Pinpoint the cell where the given text exists, returning its (x, y) midpoint coordinate. 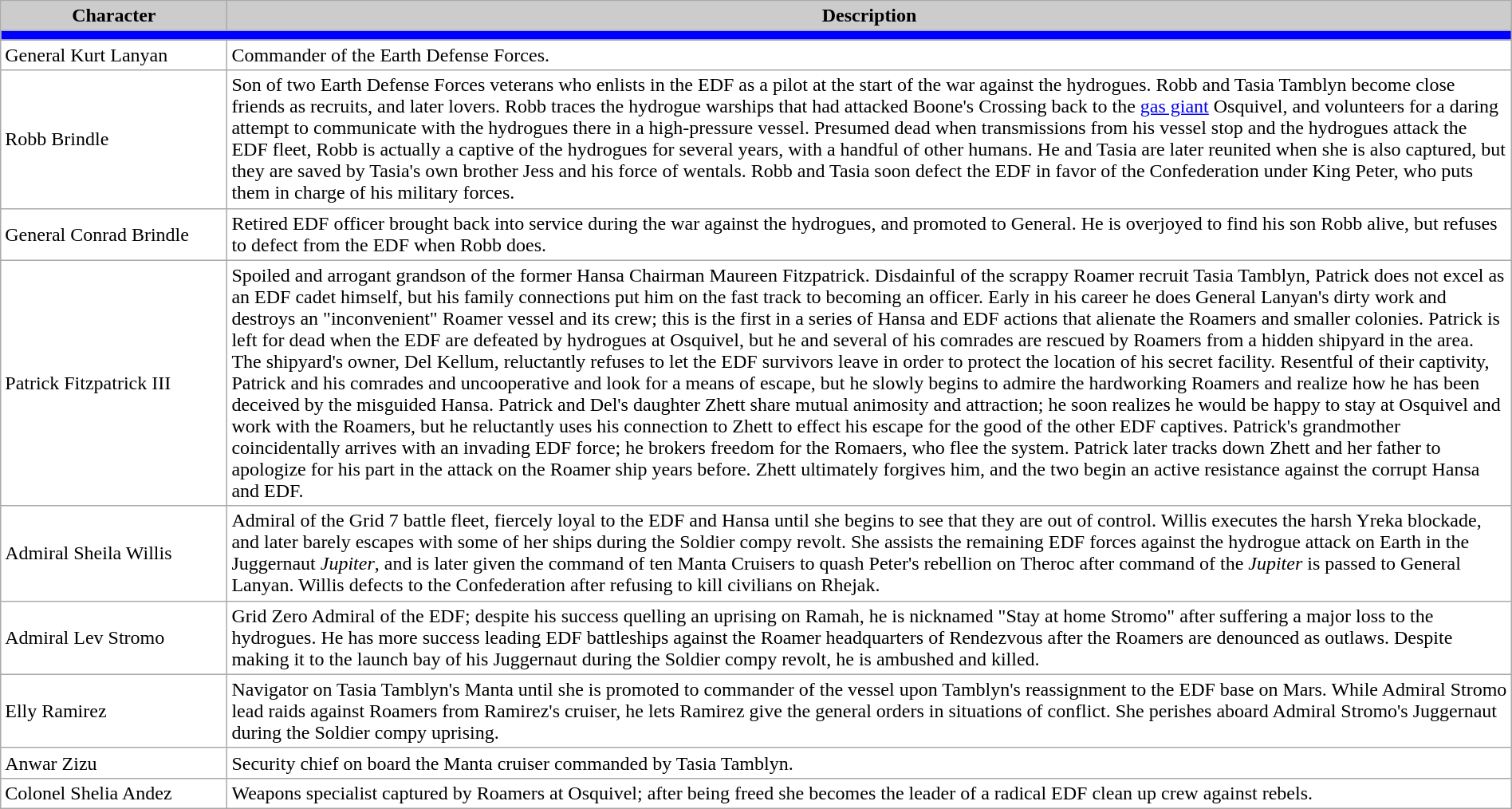
Patrick Fitzpatrick III (114, 383)
Character (114, 16)
Description (869, 16)
Security chief on board the Manta cruiser commanded by Tasia Tamblyn. (869, 763)
Weapons specialist captured by Roamers at Osquivel; after being freed she becomes the leader of a radical EDF clean up crew against rebels. (869, 793)
Admiral Sheila Willis (114, 554)
Admiral Lev Stromo (114, 637)
Colonel Shelia Andez (114, 793)
General Kurt Lanyan (114, 55)
Commander of the Earth Defense Forces. (869, 55)
General Conrad Brindle (114, 235)
Robb Brindle (114, 139)
Anwar Zizu (114, 763)
Elly Ramirez (114, 711)
